Capture the cell that displays the provided text and extract its [x, y] central coordinate. 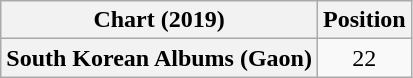
Chart (2019) [160, 20]
South Korean Albums (Gaon) [160, 58]
22 [364, 58]
Position [364, 20]
